Search for the cell housing the specified text and yield its (X, Y) center coordinate. 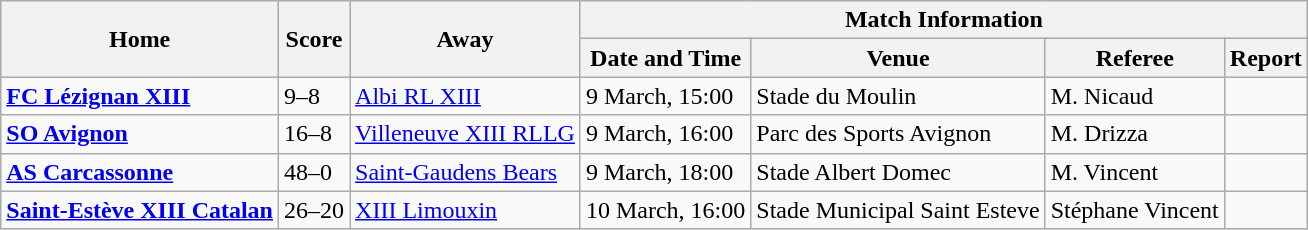
M. Vincent (1134, 172)
Villeneuve XIII RLLG (466, 134)
Match Information (944, 20)
16–8 (314, 134)
XIII Limouxin (466, 210)
48–0 (314, 172)
Score (314, 39)
Report (1266, 58)
Saint-Estève XIII Catalan (140, 210)
Venue (898, 58)
9–8 (314, 96)
M. Drizza (1134, 134)
Home (140, 39)
Saint-Gaudens Bears (466, 172)
26–20 (314, 210)
Stade Municipal Saint Esteve (898, 210)
Referee (1134, 58)
Stade Albert Domec (898, 172)
AS Carcassonne (140, 172)
Date and Time (665, 58)
9 March, 16:00 (665, 134)
Albi RL XIII (466, 96)
10 March, 16:00 (665, 210)
Stéphane Vincent (1134, 210)
9 March, 15:00 (665, 96)
Parc des Sports Avignon (898, 134)
9 March, 18:00 (665, 172)
Stade du Moulin (898, 96)
Away (466, 39)
SO Avignon (140, 134)
M. Nicaud (1134, 96)
FC Lézignan XIII (140, 96)
